Scan for the cell matching the given text and deliver its (x, y) coordinate at center. 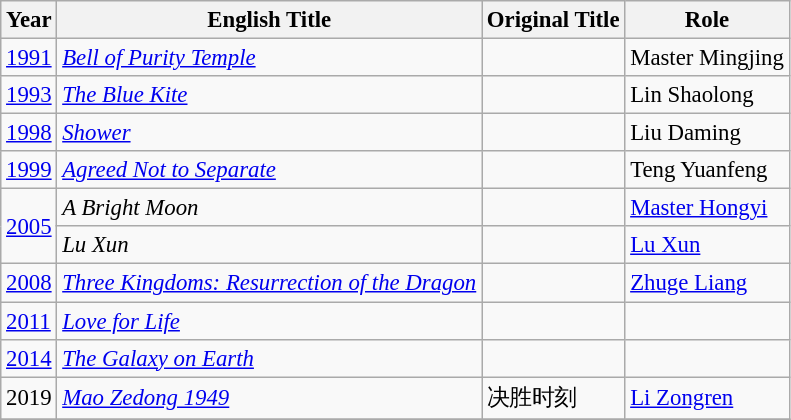
English Title (270, 20)
Love for Life (270, 321)
Shower (270, 133)
Master Mingjing (707, 58)
Bell of Purity Temple (270, 58)
2008 (29, 283)
A Bright Moon (270, 208)
The Blue Kite (270, 95)
1991 (29, 58)
Original Title (554, 20)
The Galaxy on Earth (270, 358)
Mao Zedong 1949 (270, 398)
1993 (29, 95)
Agreed Not to Separate (270, 170)
2019 (29, 398)
决胜时刻 (554, 398)
Li Zongren (707, 398)
Three Kingdoms: Resurrection of the Dragon (270, 283)
Role (707, 20)
2014 (29, 358)
2005 (29, 226)
1998 (29, 133)
Year (29, 20)
2011 (29, 321)
Liu Daming (707, 133)
Teng Yuanfeng (707, 170)
Zhuge Liang (707, 283)
Master Hongyi (707, 208)
Lin Shaolong (707, 95)
1999 (29, 170)
